Capture the cell that displays the provided text and extract its (X, Y) central coordinate. 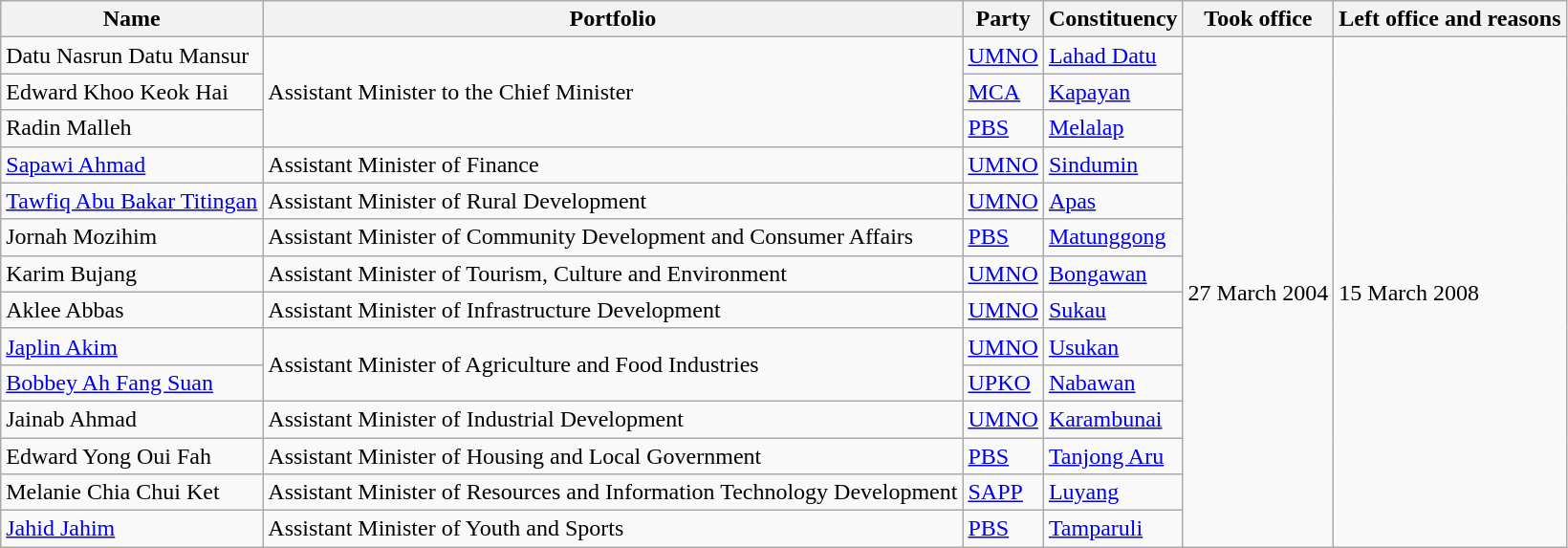
Melalap (1113, 128)
Sindumin (1113, 164)
Nabawan (1113, 383)
Assistant Minister of Finance (613, 164)
Assistant Minister of Agriculture and Food Industries (613, 364)
Name (132, 19)
Took office (1258, 19)
Kapayan (1113, 92)
Party (1003, 19)
MCA (1003, 92)
Matunggong (1113, 237)
Jornah Mozihim (132, 237)
Tamparuli (1113, 529)
Constituency (1113, 19)
Radin Malleh (132, 128)
Apas (1113, 201)
Portfolio (613, 19)
Assistant Minister of Rural Development (613, 201)
Melanie Chia Chui Ket (132, 493)
Assistant Minister of Housing and Local Government (613, 456)
Assistant Minister of Resources and Information Technology Development (613, 493)
UPKO (1003, 383)
Bongawan (1113, 274)
Left office and reasons (1449, 19)
27 March 2004 (1258, 293)
Usukan (1113, 346)
Assistant Minister of Industrial Development (613, 419)
Assistant Minister of Infrastructure Development (613, 310)
Assistant Minister to the Chief Minister (613, 92)
Karim Bujang (132, 274)
Sapawi Ahmad (132, 164)
Assistant Minister of Community Development and Consumer Affairs (613, 237)
Edward Khoo Keok Hai (132, 92)
Tawfiq Abu Bakar Titingan (132, 201)
Edward Yong Oui Fah (132, 456)
Assistant Minister of Youth and Sports (613, 529)
Datu Nasrun Datu Mansur (132, 55)
Japlin Akim (132, 346)
Assistant Minister of Tourism, Culture and Environment (613, 274)
Luyang (1113, 493)
Bobbey Ah Fang Suan (132, 383)
15 March 2008 (1449, 293)
Tanjong Aru (1113, 456)
SAPP (1003, 493)
Sukau (1113, 310)
Aklee Abbas (132, 310)
Lahad Datu (1113, 55)
Jainab Ahmad (132, 419)
Jahid Jahim (132, 529)
Karambunai (1113, 419)
